Identify which cell holds the provided text, then report its [X, Y] central coordinate. 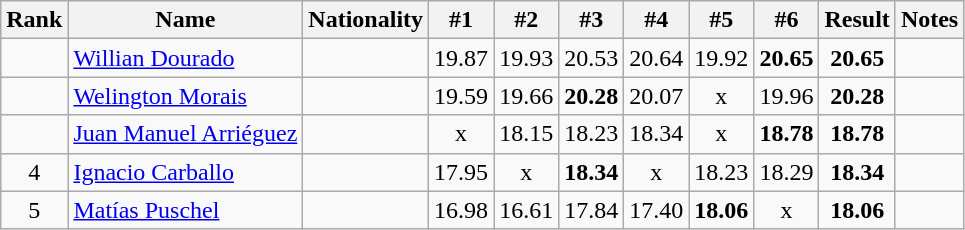
Ignacio Carballo [186, 172]
17.40 [656, 210]
Juan Manuel Arriéguez [186, 134]
#5 [722, 20]
17.84 [592, 210]
20.53 [592, 58]
Notes [929, 20]
19.59 [462, 96]
Name [186, 20]
16.61 [526, 210]
#3 [592, 20]
#6 [786, 20]
19.96 [786, 96]
#4 [656, 20]
Matías Puschel [186, 210]
#1 [462, 20]
Result [857, 20]
17.95 [462, 172]
Willian Dourado [186, 58]
16.98 [462, 210]
Nationality [366, 20]
Rank [34, 20]
5 [34, 210]
18.29 [786, 172]
20.64 [656, 58]
18.15 [526, 134]
4 [34, 172]
Welington Morais [186, 96]
20.07 [656, 96]
19.93 [526, 58]
19.92 [722, 58]
19.66 [526, 96]
#2 [526, 20]
19.87 [462, 58]
